Return (X, Y) of the center of cell containing provided text 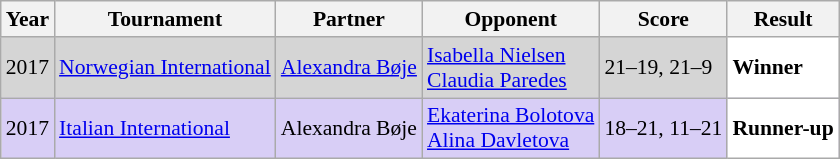
Norwegian International (165, 68)
21–19, 21–9 (663, 68)
Ekaterina Bolotova Alina Davletova (510, 128)
Result (782, 19)
Italian International (165, 128)
Opponent (510, 19)
Score (663, 19)
Isabella Nielsen Claudia Paredes (510, 68)
Year (28, 19)
Partner (349, 19)
Winner (782, 68)
Runner-up (782, 128)
Tournament (165, 19)
18–21, 11–21 (663, 128)
